Determine the (X, Y) coordinate at the center of the cell enclosing the given text.  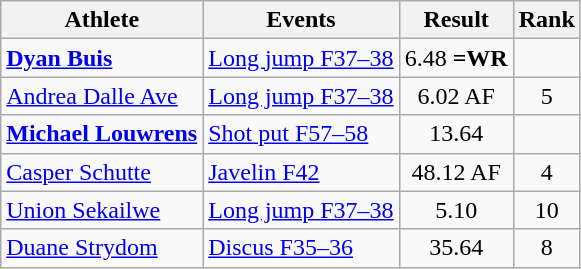
Andrea Dalle Ave (102, 96)
4 (546, 172)
6.48 =WR (456, 58)
Casper Schutte (102, 172)
Discus F35–36 (301, 248)
Duane Strydom (102, 248)
35.64 (456, 248)
5 (546, 96)
Dyan Buis (102, 58)
Athlete (102, 20)
48.12 AF (456, 172)
Rank (546, 20)
Events (301, 20)
6.02 AF (456, 96)
Javelin F42 (301, 172)
8 (546, 248)
Michael Louwrens (102, 134)
Result (456, 20)
10 (546, 210)
Union Sekailwe (102, 210)
13.64 (456, 134)
Shot put F57–58 (301, 134)
5.10 (456, 210)
